Capture the cell that displays the provided text and extract its (X, Y) central coordinate. 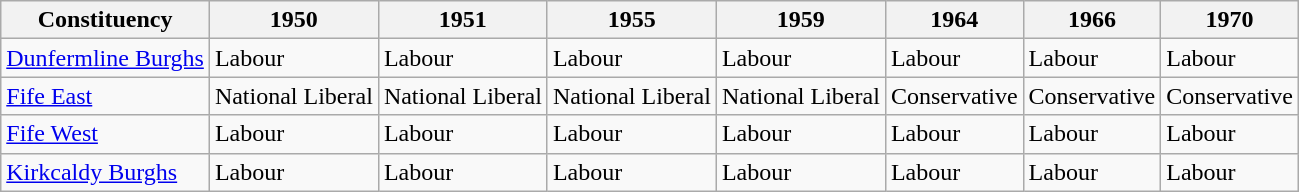
Fife East (106, 96)
1964 (954, 20)
1950 (294, 20)
1955 (632, 20)
Constituency (106, 20)
Kirkcaldy Burghs (106, 172)
1970 (1230, 20)
Dunfermline Burghs (106, 58)
Fife West (106, 134)
1959 (800, 20)
1966 (1092, 20)
1951 (462, 20)
